Find where the given text appears and provide that cell's center as (X, Y) coordinate. 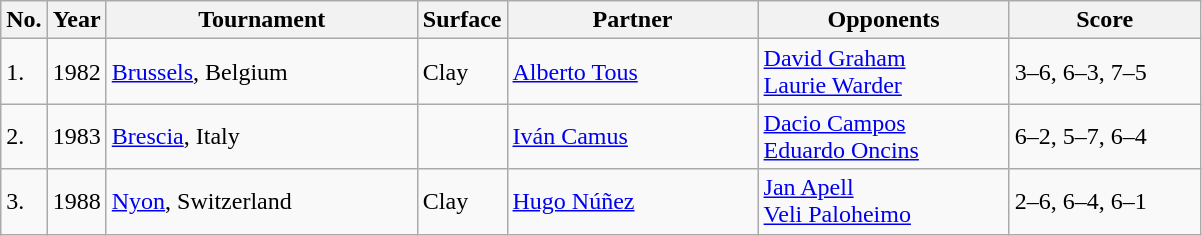
1982 (76, 72)
Surface (462, 20)
Score (1104, 20)
Dacio Campos Eduardo Oncins (884, 136)
1983 (76, 136)
Alberto Tous (632, 72)
2. (24, 136)
3–6, 6–3, 7–5 (1104, 72)
Hugo Núñez (632, 202)
No. (24, 20)
David Graham Laurie Warder (884, 72)
3. (24, 202)
Jan Apell Veli Paloheimo (884, 202)
Iván Camus (632, 136)
2–6, 6–4, 6–1 (1104, 202)
Year (76, 20)
1988 (76, 202)
Opponents (884, 20)
Tournament (262, 20)
Brussels, Belgium (262, 72)
Partner (632, 20)
Brescia, Italy (262, 136)
Nyon, Switzerland (262, 202)
1. (24, 72)
6–2, 5–7, 6–4 (1104, 136)
